Identify which cell holds the provided text, then report its [X, Y] central coordinate. 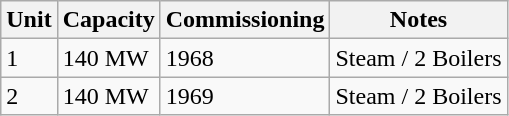
1969 [245, 96]
Capacity [108, 20]
1 [29, 58]
Notes [418, 20]
2 [29, 96]
Unit [29, 20]
Commissioning [245, 20]
1968 [245, 58]
